Return (X, Y) of the center of cell containing provided text 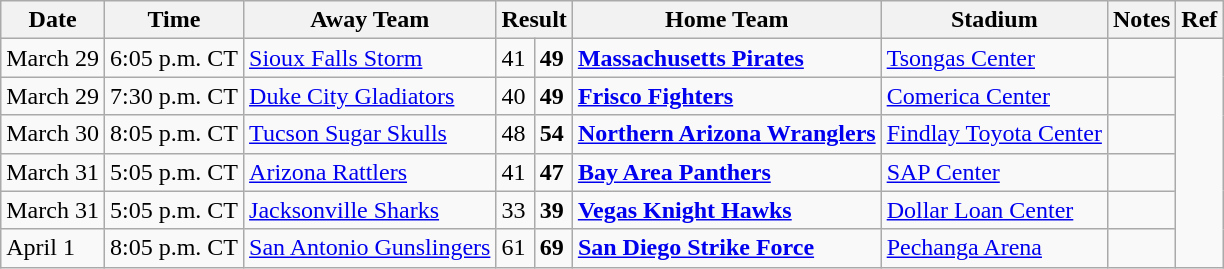
Arizona Rattlers (370, 172)
Pechanga Arena (994, 248)
Bay Area Panthers (726, 172)
Tucson Sugar Skulls (370, 134)
33 (515, 210)
Sioux Falls Storm (370, 58)
San Diego Strike Force (726, 248)
Result (534, 20)
Ref (1200, 20)
SAP Center (994, 172)
Dollar Loan Center (994, 210)
Findlay Toyota Center (994, 134)
61 (515, 248)
Massachusetts Pirates (726, 58)
San Antonio Gunslingers (370, 248)
47 (553, 172)
Vegas Knight Hawks (726, 210)
Tsongas Center (994, 58)
69 (553, 248)
54 (553, 134)
Duke City Gladiators (370, 96)
Notes (1141, 20)
7:30 p.m. CT (174, 96)
Frisco Fighters (726, 96)
Comerica Center (994, 96)
48 (515, 134)
6:05 p.m. CT (174, 58)
Date (53, 20)
Northern Arizona Wranglers (726, 134)
39 (553, 210)
40 (515, 96)
Home Team (726, 20)
Time (174, 20)
Away Team (370, 20)
Stadium (994, 20)
Jacksonville Sharks (370, 210)
March 30 (53, 134)
April 1 (53, 248)
